Scan for the cell matching the given text and deliver its [X, Y] coordinate at center. 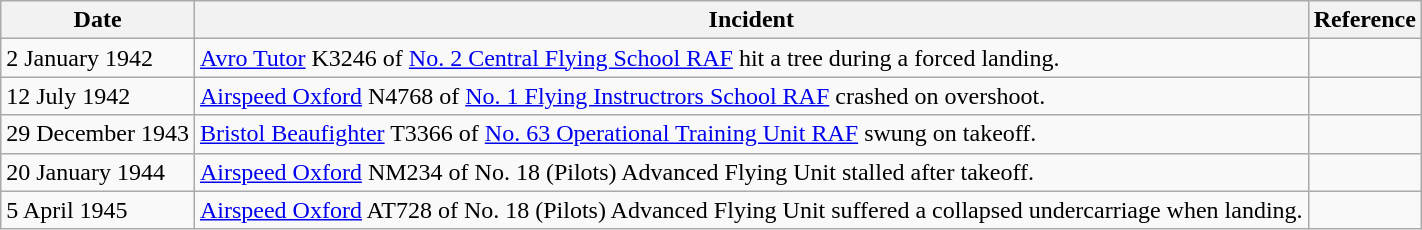
12 July 1942 [98, 96]
Date [98, 20]
2 January 1942 [98, 58]
Reference [1364, 20]
Bristol Beaufighter T3366 of No. 63 Operational Training Unit RAF swung on takeoff. [751, 134]
Airspeed Oxford NM234 of No. 18 (Pilots) Advanced Flying Unit stalled after takeoff. [751, 172]
Airspeed Oxford AT728 of No. 18 (Pilots) Advanced Flying Unit suffered a collapsed undercarriage when landing. [751, 210]
5 April 1945 [98, 210]
Incident [751, 20]
Airspeed Oxford N4768 of No. 1 Flying Instructrors School RAF crashed on overshoot. [751, 96]
29 December 1943 [98, 134]
Avro Tutor K3246 of No. 2 Central Flying School RAF hit a tree during a forced landing. [751, 58]
20 January 1944 [98, 172]
